Find where the given text appears and provide that cell's center as [x, y] coordinate. 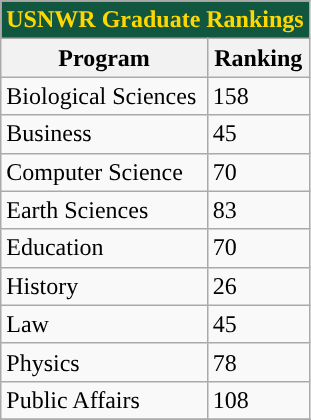
78 [258, 362]
Physics [104, 362]
Public Affairs [104, 400]
26 [258, 286]
158 [258, 96]
Ranking [258, 58]
Program [104, 58]
Education [104, 248]
Business [104, 134]
Biological Sciences [104, 96]
Computer Science [104, 172]
USNWR Graduate Rankings [155, 20]
Law [104, 324]
108 [258, 400]
Earth Sciences [104, 210]
83 [258, 210]
History [104, 286]
